Output the [x, y] coordinate of the center of the cell containing the given text.  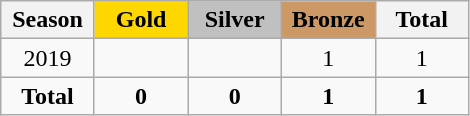
Silver [235, 20]
Season [48, 20]
Bronze [328, 20]
2019 [48, 58]
Gold [141, 20]
